Find where the given text appears and provide that cell's center as [X, Y] coordinate. 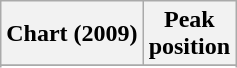
Chart (2009) [72, 34]
Peakposition [189, 34]
